Return [X, Y] of the center of cell containing provided text 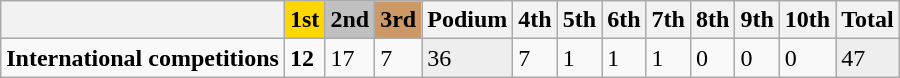
7th [668, 20]
12 [304, 58]
1st [304, 20]
4th [535, 20]
8th [712, 20]
International competitions [143, 58]
5th [579, 20]
6th [624, 20]
47 [868, 58]
2nd [350, 20]
10th [807, 20]
36 [468, 58]
Total [868, 20]
Podium [468, 20]
3rd [398, 20]
9th [757, 20]
17 [350, 58]
